Search for the cell housing the specified text and yield its (X, Y) center coordinate. 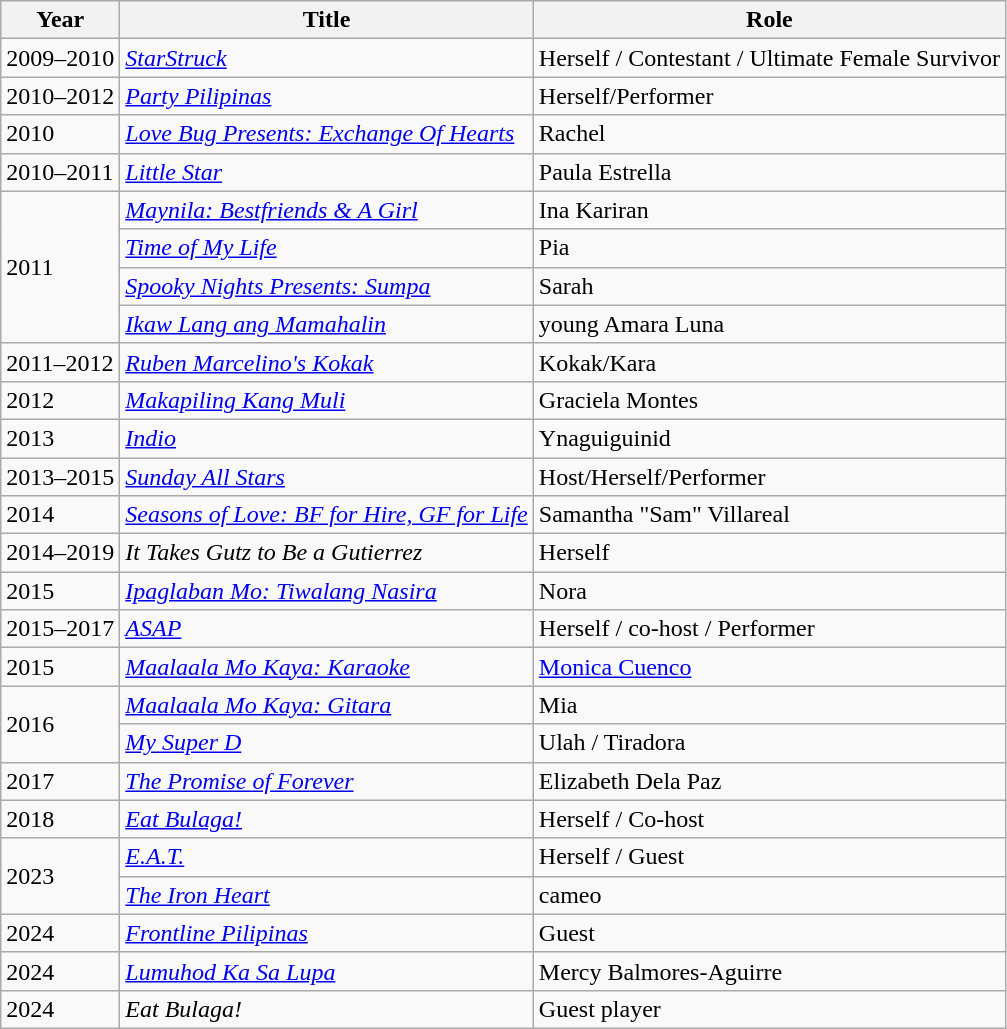
Ruben Marcelino's Kokak (326, 362)
Title (326, 20)
Time of My Life (326, 248)
The Promise of Forever (326, 781)
2012 (60, 400)
Year (60, 20)
2010–2012 (60, 96)
Nora (769, 591)
young Amara Luna (769, 324)
Paula Estrella (769, 172)
Herself / Guest (769, 857)
2016 (60, 724)
Maalaala Mo Kaya: Karaoke (326, 667)
Host/Herself/Performer (769, 477)
E.A.T. (326, 857)
Makapiling Kang Muli (326, 400)
Samantha "Sam" Villareal (769, 515)
Herself / co-host / Performer (769, 629)
2023 (60, 876)
2010 (60, 134)
2013–2015 (60, 477)
2018 (60, 819)
Herself (769, 553)
Ynaguiguinid (769, 438)
Role (769, 20)
Mercy Balmores-Aguirre (769, 971)
Kokak/Kara (769, 362)
Pia (769, 248)
2013 (60, 438)
Ulah / Tiradora (769, 743)
Seasons of Love: BF for Hire, GF for Life (326, 515)
Ipaglaban Mo: Tiwalang Nasira (326, 591)
2014–2019 (60, 553)
Graciela Montes (769, 400)
It Takes Gutz to Be a Gutierrez (326, 553)
2017 (60, 781)
Ikaw Lang ang Mamahalin (326, 324)
Rachel (769, 134)
cameo (769, 895)
ASAP (326, 629)
Ina Kariran (769, 210)
Maynila: Bestfriends & A Girl (326, 210)
Guest (769, 933)
Elizabeth Dela Paz (769, 781)
Monica Cuenco (769, 667)
Herself / Contestant / Ultimate Female Survivor (769, 58)
Maalaala Mo Kaya: Gitara (326, 705)
2014 (60, 515)
StarStruck (326, 58)
Love Bug Presents: Exchange Of Hearts (326, 134)
My Super D (326, 743)
Guest player (769, 1009)
2011 (60, 267)
Sunday All Stars (326, 477)
Lumuhod Ka Sa Lupa (326, 971)
Little Star (326, 172)
Herself/Performer (769, 96)
Mia (769, 705)
The Iron Heart (326, 895)
Indio (326, 438)
Party Pilipinas (326, 96)
Sarah (769, 286)
Herself / Co-host (769, 819)
2011–2012 (60, 362)
2010–2011 (60, 172)
Frontline Pilipinas (326, 933)
2015–2017 (60, 629)
Spooky Nights Presents: Sumpa (326, 286)
2009–2010 (60, 58)
